Return (x, y) of the center of cell containing provided text 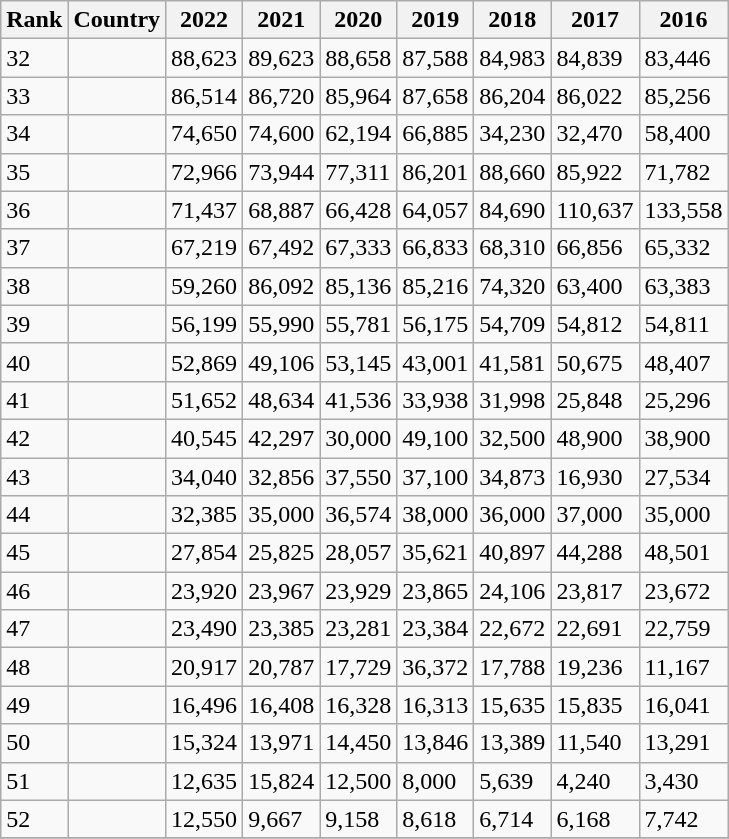
15,635 (512, 705)
16,328 (358, 705)
32,470 (595, 134)
38 (34, 286)
44 (34, 515)
86,022 (595, 96)
54,709 (512, 324)
45 (34, 553)
39 (34, 324)
42,297 (282, 438)
56,199 (204, 324)
85,256 (684, 96)
53,145 (358, 362)
17,788 (512, 667)
16,930 (595, 477)
37 (34, 248)
20,787 (282, 667)
23,384 (436, 629)
19,236 (595, 667)
38,000 (436, 515)
32,385 (204, 515)
65,332 (684, 248)
35 (34, 172)
51,652 (204, 400)
Rank (34, 20)
84,839 (595, 58)
22,691 (595, 629)
49,106 (282, 362)
86,201 (436, 172)
13,291 (684, 743)
48,407 (684, 362)
13,971 (282, 743)
34,230 (512, 134)
55,990 (282, 324)
66,885 (436, 134)
48,634 (282, 400)
38,900 (684, 438)
71,437 (204, 210)
49,100 (436, 438)
85,216 (436, 286)
2017 (595, 20)
51 (34, 781)
41,581 (512, 362)
2016 (684, 20)
35,621 (436, 553)
62,194 (358, 134)
40,897 (512, 553)
84,690 (512, 210)
87,588 (436, 58)
41,536 (358, 400)
72,966 (204, 172)
27,534 (684, 477)
66,856 (595, 248)
2018 (512, 20)
23,490 (204, 629)
86,514 (204, 96)
2019 (436, 20)
47 (34, 629)
2021 (282, 20)
89,623 (282, 58)
12,550 (204, 819)
31,998 (512, 400)
68,310 (512, 248)
71,782 (684, 172)
43,001 (436, 362)
11,540 (595, 743)
24,106 (512, 591)
55,781 (358, 324)
43 (34, 477)
12,635 (204, 781)
74,600 (282, 134)
44,288 (595, 553)
37,100 (436, 477)
63,400 (595, 286)
85,136 (358, 286)
25,825 (282, 553)
36,000 (512, 515)
49 (34, 705)
33 (34, 96)
67,333 (358, 248)
46 (34, 591)
33,938 (436, 400)
37,000 (595, 515)
5,639 (512, 781)
8,618 (436, 819)
23,967 (282, 591)
52 (34, 819)
50 (34, 743)
Country (117, 20)
87,658 (436, 96)
32,856 (282, 477)
110,637 (595, 210)
32 (34, 58)
66,428 (358, 210)
36,372 (436, 667)
22,759 (684, 629)
74,320 (512, 286)
9,158 (358, 819)
40 (34, 362)
74,650 (204, 134)
8,000 (436, 781)
67,492 (282, 248)
12,500 (358, 781)
84,983 (512, 58)
11,167 (684, 667)
40,545 (204, 438)
68,887 (282, 210)
54,811 (684, 324)
14,450 (358, 743)
85,964 (358, 96)
73,944 (282, 172)
133,558 (684, 210)
86,720 (282, 96)
23,385 (282, 629)
52,869 (204, 362)
48,501 (684, 553)
20,917 (204, 667)
88,660 (512, 172)
16,408 (282, 705)
25,848 (595, 400)
25,296 (684, 400)
9,667 (282, 819)
7,742 (684, 819)
36 (34, 210)
15,835 (595, 705)
23,920 (204, 591)
16,041 (684, 705)
22,672 (512, 629)
56,175 (436, 324)
63,383 (684, 286)
6,168 (595, 819)
16,313 (436, 705)
88,658 (358, 58)
48 (34, 667)
23,865 (436, 591)
48,900 (595, 438)
54,812 (595, 324)
83,446 (684, 58)
41 (34, 400)
34,040 (204, 477)
58,400 (684, 134)
27,854 (204, 553)
30,000 (358, 438)
34,873 (512, 477)
36,574 (358, 515)
64,057 (436, 210)
17,729 (358, 667)
37,550 (358, 477)
23,672 (684, 591)
88,623 (204, 58)
77,311 (358, 172)
4,240 (595, 781)
85,922 (595, 172)
42 (34, 438)
23,817 (595, 591)
34 (34, 134)
59,260 (204, 286)
15,824 (282, 781)
3,430 (684, 781)
86,092 (282, 286)
6,714 (512, 819)
86,204 (512, 96)
13,846 (436, 743)
28,057 (358, 553)
16,496 (204, 705)
50,675 (595, 362)
2020 (358, 20)
32,500 (512, 438)
15,324 (204, 743)
2022 (204, 20)
13,389 (512, 743)
67,219 (204, 248)
23,929 (358, 591)
66,833 (436, 248)
23,281 (358, 629)
